Output the [X, Y] coordinate of the center of the cell containing the given text.  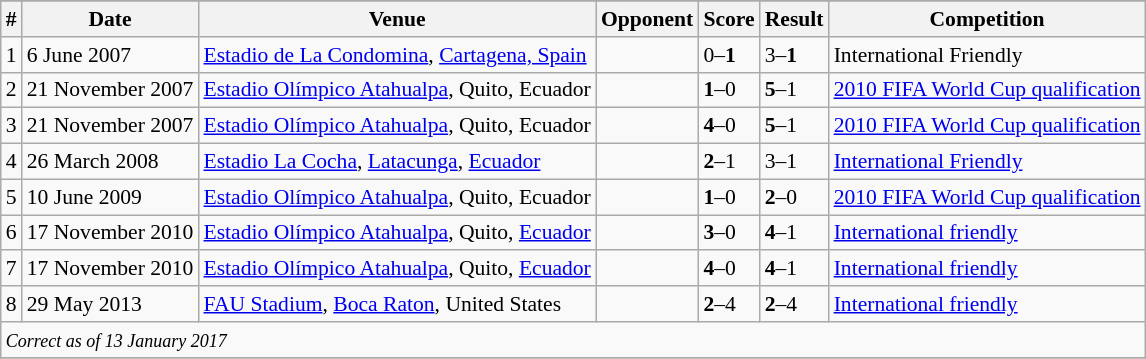
Venue [396, 19]
7 [12, 269]
8 [12, 304]
1 [12, 55]
29 May 2013 [110, 304]
2–1 [728, 162]
Score [728, 19]
Opponent [648, 19]
Correct as of 13 January 2017 [574, 340]
Estadio La Cocha, Latacunga, Ecuador [396, 162]
Date [110, 19]
10 June 2009 [110, 197]
# [12, 19]
2 [12, 90]
0–1 [728, 55]
3–0 [728, 233]
Estadio de La Condomina, Cartagena, Spain [396, 55]
6 June 2007 [110, 55]
Result [794, 19]
6 [12, 233]
5 [12, 197]
Competition [988, 19]
26 March 2008 [110, 162]
4 [12, 162]
3 [12, 126]
2–0 [794, 197]
FAU Stadium, Boca Raton, United States [396, 304]
